Detect which cell encompasses the target text, then output its [x, y] center coordinate. 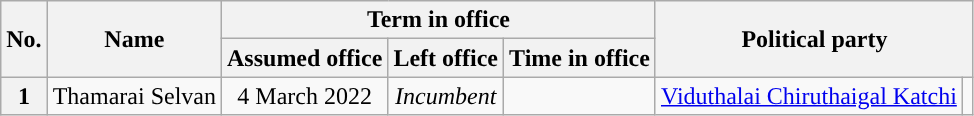
Incumbent [446, 96]
No. [24, 39]
Time in office [580, 58]
Viduthalai Chiruthaigal Katchi [808, 96]
Name [134, 39]
Assumed office [304, 58]
Term in office [438, 20]
4 March 2022 [304, 96]
1 [24, 96]
Left office [446, 58]
Thamarai Selvan [134, 96]
Political party [814, 39]
